From the cell containing the given text, extract its center point as [x, y] coordinate. 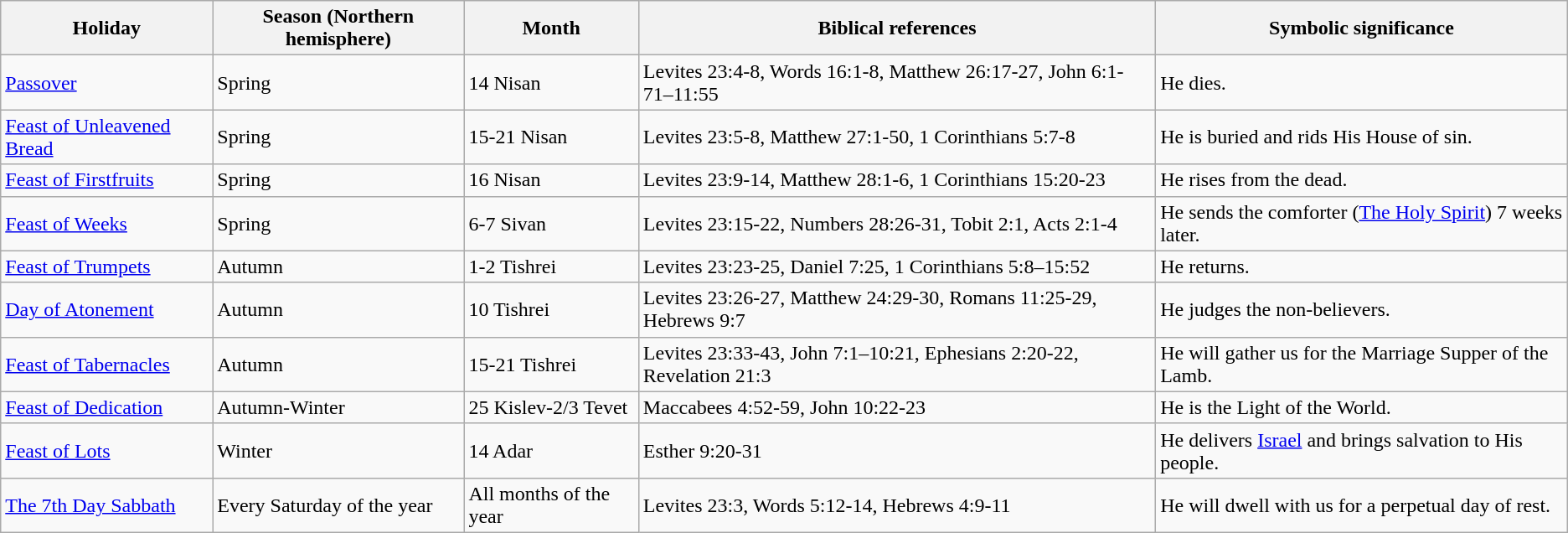
Winter [338, 451]
Feast of Unleavened Bread [107, 137]
14 Nisan [551, 82]
The 7th Day Sabbath [107, 505]
Levites 23:23-25, Daniel 7:25, 1 Corinthians 5:8–15:52 [896, 266]
10 Tishrei [551, 310]
Feast of Trumpets [107, 266]
Season (Northern hemisphere) [338, 28]
Symbolic significance [1362, 28]
Day of Atonement [107, 310]
16 Nisan [551, 180]
He is buried and rids His House of sin. [1362, 137]
Every Saturday of the year [338, 505]
Levites 23:26-27, Matthew 24:29-30, Romans 11:25-29, Hebrews 9:7 [896, 310]
He will dwell with us for a perpetual day of rest. [1362, 505]
15-21 Tishrei [551, 364]
All months of the year [551, 505]
Levites 23:9-14, Matthew 28:1-6, 1 Corinthians 15:20-23 [896, 180]
Month [551, 28]
Maccabees 4:52-59, John 10:22-23 [896, 407]
He sends the comforter (The Holy Spirit) 7 weeks later. [1362, 223]
Levites 23:15-22, Numbers 28:26-31, Tobit 2:1, Acts 2:1-4 [896, 223]
Holiday [107, 28]
25 Kislev-2/3 Tevet [551, 407]
Autumn-Winter [338, 407]
Feast of Dedication [107, 407]
He judges the non-believers. [1362, 310]
Feast of Weeks [107, 223]
Levites 23:33-43, John 7:1–10:21, Ephesians 2:20-22, Revelation 21:3 [896, 364]
14 Adar [551, 451]
He delivers Israel and brings salvation to His people. [1362, 451]
Levites 23:4-8, Words 16:1-8, Matthew 26:17-27, John 6:1-71–11:55 [896, 82]
He is the Light of the World. [1362, 407]
Passover [107, 82]
Esther 9:20-31 [896, 451]
Feast of Tabernacles [107, 364]
Biblical references [896, 28]
6-7 Sivan [551, 223]
1-2 Tishrei [551, 266]
Feast of Firstfruits [107, 180]
Feast of Lots [107, 451]
He returns. [1362, 266]
15-21 Nisan [551, 137]
He dies. [1362, 82]
Levites 23:5-8, Matthew 27:1-50, 1 Corinthians 5:7-8 [896, 137]
Levites 23:3, Words 5:12-14, Hebrews 4:9-11 [896, 505]
He rises from the dead. [1362, 180]
He will gather us for the Marriage Supper of the Lamb. [1362, 364]
